Identify which cell holds the provided text, then report its [X, Y] central coordinate. 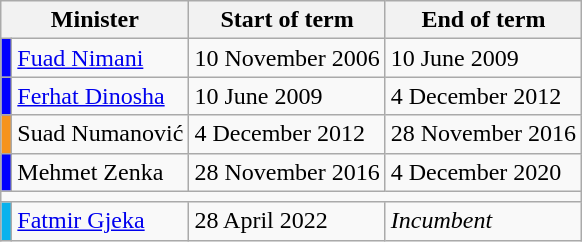
Fatmir Gjeka [100, 221]
4 December 2020 [483, 172]
Minister [95, 20]
Start of term [287, 20]
Incumbent [483, 221]
28 April 2022 [287, 221]
Mehmet Zenka [100, 172]
10 November 2006 [287, 58]
Fuad Nimani [100, 58]
Suad Numanović [100, 134]
Ferhat Dinosha [100, 96]
End of term [483, 20]
